Locate the cell with the specified text and output its [X, Y] center coordinate. 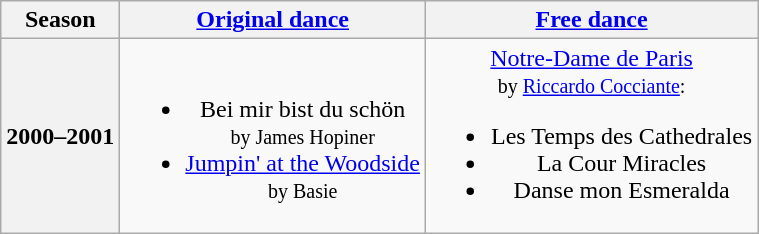
Season [60, 20]
Bei mir bist du schön by James Hopiner Jumpin' at the Woodside by Basie [273, 136]
Notre-Dame de Paris by Riccardo Cocciante: Les Temps des CathedralesLa Cour MiraclesDanse mon Esmeralda [591, 136]
Original dance [273, 20]
Free dance [591, 20]
2000–2001 [60, 136]
